From the cell containing the given text, extract its center point as [X, Y] coordinate. 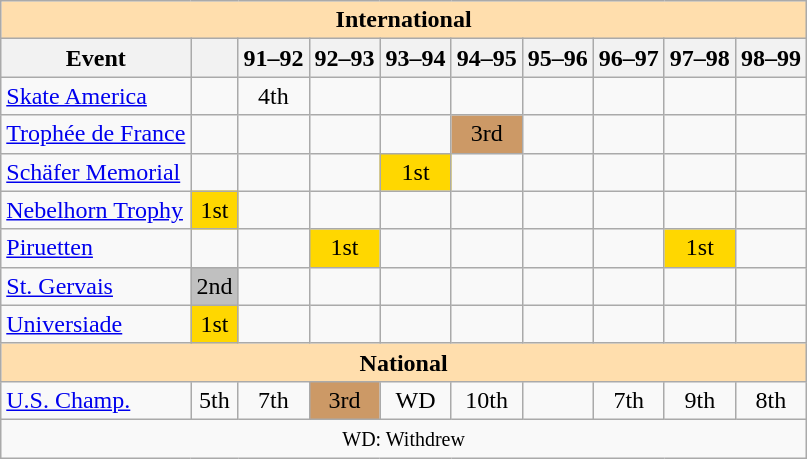
Nebelhorn Trophy [96, 210]
Schäfer Memorial [96, 172]
97–98 [700, 58]
WD: Withdrew [404, 438]
International [404, 20]
91–92 [274, 58]
92–93 [344, 58]
U.S. Champ. [96, 400]
93–94 [416, 58]
95–96 [558, 58]
Skate America [96, 96]
10th [486, 400]
National [404, 362]
Trophée de France [96, 134]
St. Gervais [96, 286]
Event [96, 58]
8th [770, 400]
Universiade [96, 324]
WD [416, 400]
9th [700, 400]
94–95 [486, 58]
Piruetten [96, 248]
98–99 [770, 58]
5th [214, 400]
4th [274, 96]
2nd [214, 286]
96–97 [628, 58]
